Capture the cell that displays the provided text and extract its (X, Y) central coordinate. 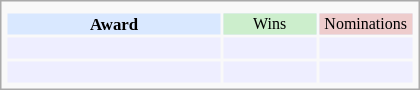
Award (114, 24)
Wins (270, 24)
Nominations (366, 24)
